Capture the cell that displays the provided text and extract its [X, Y] central coordinate. 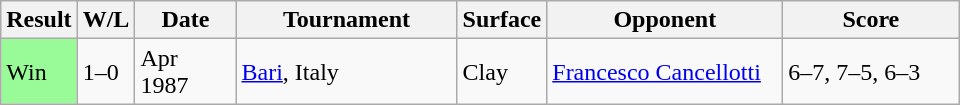
Surface [502, 20]
6–7, 7–5, 6–3 [871, 72]
Result [39, 20]
Opponent [665, 20]
Date [186, 20]
Tournament [346, 20]
Clay [502, 72]
Score [871, 20]
Win [39, 72]
Apr 1987 [186, 72]
W/L [106, 20]
Bari, Italy [346, 72]
1–0 [106, 72]
Francesco Cancellotti [665, 72]
